Return the [x, y] coordinate for the center point of the cell that contains the specified text.  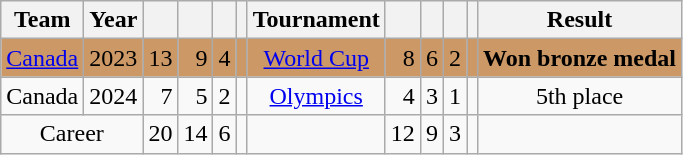
20 [160, 134]
13 [160, 58]
14 [196, 134]
Career [72, 134]
Tournament [316, 20]
Result [580, 20]
12 [402, 134]
8 [402, 58]
Year [114, 20]
7 [160, 96]
2023 [114, 58]
Olympics [316, 96]
World Cup [316, 58]
1 [454, 96]
5 [196, 96]
Won bronze medal [580, 58]
2024 [114, 96]
5th place [580, 96]
Team [42, 20]
